Provide the [X, Y] coordinate of the cell's center where the given text is located.  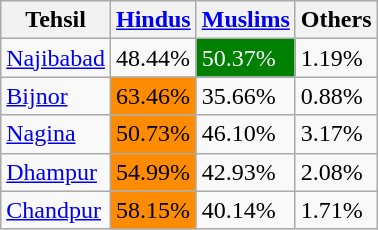
42.93% [246, 172]
Hindus [153, 20]
2.08% [336, 172]
1.71% [336, 210]
63.46% [153, 96]
50.73% [153, 134]
35.66% [246, 96]
40.14% [246, 210]
Najibabad [56, 58]
Muslims [246, 20]
Bijnor [56, 96]
Tehsil [56, 20]
50.37% [246, 58]
Others [336, 20]
0.88% [336, 96]
48.44% [153, 58]
58.15% [153, 210]
Chandpur [56, 210]
1.19% [336, 58]
46.10% [246, 134]
Nagina [56, 134]
54.99% [153, 172]
3.17% [336, 134]
Dhampur [56, 172]
